Capture the cell that displays the provided text and extract its [x, y] central coordinate. 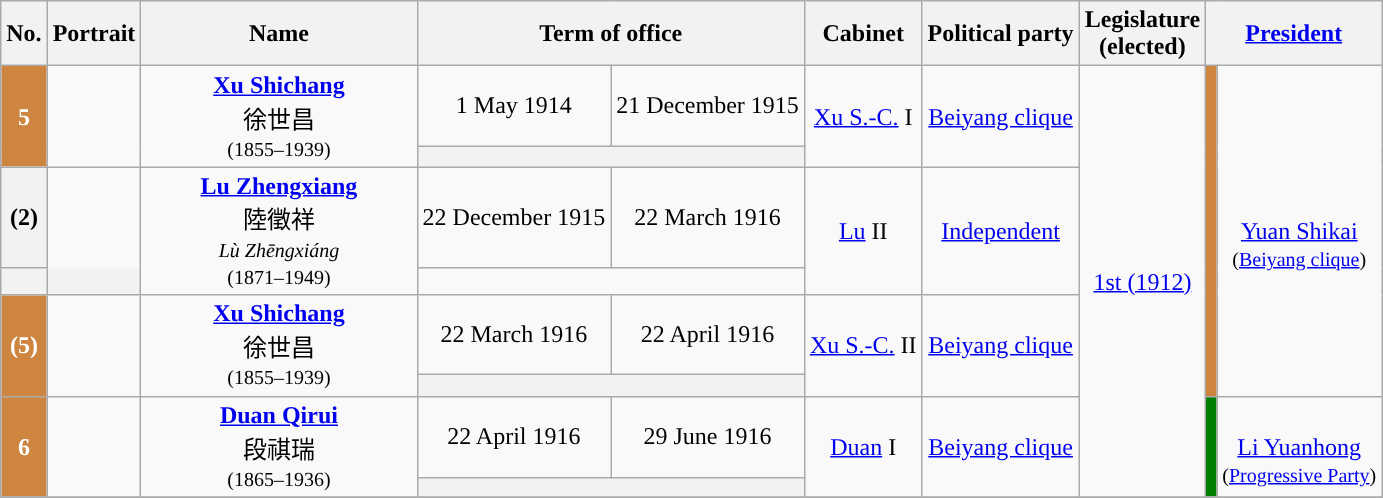
No. [24, 34]
Duan Qirui段祺瑞(1865–1936) [279, 446]
President [1294, 34]
(5) [24, 346]
Li Yuanhong(Progressive Party) [1300, 446]
Xu S.-C. I [863, 116]
22 December 1915 [514, 218]
Independent [1000, 231]
Name [279, 34]
Yuan Shikai (Beiyang clique) [1300, 231]
Duan I [863, 446]
Xu S.-C. II [863, 346]
1st (1912) [1142, 282]
29 June 1916 [708, 437]
Political party [1000, 34]
21 December 1915 [708, 106]
Portrait [94, 34]
6 [24, 446]
(2) [24, 218]
5 [24, 116]
Term of office [610, 34]
Cabinet [863, 34]
Legislature(elected) [1142, 34]
Lu Zhengxiang陸徵祥Lù Zhēngxiáng(1871–1949) [279, 231]
1 May 1914 [514, 106]
Lu II [863, 231]
